From the cell containing the given text, extract its center point as [x, y] coordinate. 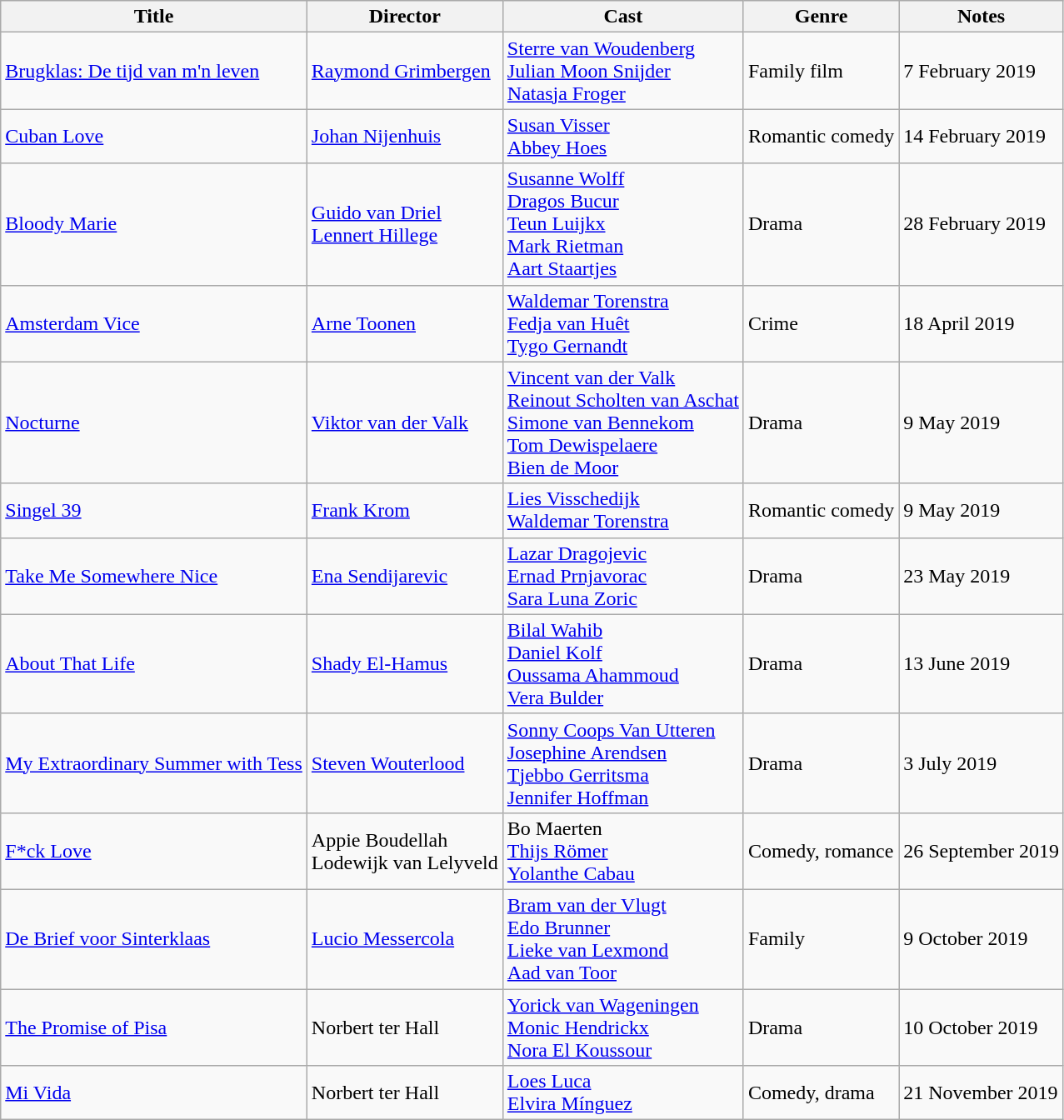
Mi Vida [154, 1093]
Take Me Somewhere Nice [154, 576]
Lies VisschedijkWaldemar Torenstra [623, 510]
28 February 2019 [982, 224]
9 October 2019 [982, 938]
Johan Nijenhuis [405, 137]
Viktor van der Valk [405, 422]
7 February 2019 [982, 71]
Genre [821, 17]
Cuban Love [154, 137]
Ena Sendijarevic [405, 576]
Title [154, 17]
23 May 2019 [982, 576]
21 November 2019 [982, 1093]
F*ck Love [154, 851]
My Extraordinary Summer with Tess [154, 763]
3 July 2019 [982, 763]
Brugklas: De tijd van m'n leven [154, 71]
Steven Wouterlood [405, 763]
Susan VisserAbbey Hoes [623, 137]
10 October 2019 [982, 1027]
Comedy, drama [821, 1093]
Crime [821, 323]
Lucio Messercola [405, 938]
Vincent van der ValkReinout Scholten van AschatSimone van BennekomTom DewispelaereBien de Moor [623, 422]
13 June 2019 [982, 663]
Comedy, romance [821, 851]
Bo MaertenThijs RömerYolanthe Cabau [623, 851]
Sterre van WoudenbergJulian Moon SnijderNatasja Froger [623, 71]
Amsterdam Vice [154, 323]
Bilal WahibDaniel KolfOussama AhammoudVera Bulder [623, 663]
Loes LucaElvira Mínguez [623, 1093]
Appie BoudellahLodewijk van Lelyveld [405, 851]
18 April 2019 [982, 323]
Lazar DragojevicErnad PrnjavoracSara Luna Zoric [623, 576]
Waldemar TorenstraFedja van HuêtTygo Gernandt [623, 323]
Bram van der VlugtEdo BrunnerLieke van LexmondAad van Toor [623, 938]
14 February 2019 [982, 137]
Frank Krom [405, 510]
Family [821, 938]
Singel 39 [154, 510]
Raymond Grimbergen [405, 71]
Shady El-Hamus [405, 663]
Arne Toonen [405, 323]
Yorick van WageningenMonic HendrickxNora El Koussour [623, 1027]
Guido van DrielLennert Hillege [405, 224]
Sonny Coops Van UtterenJosephine ArendsenTjebbo GerritsmaJennifer Hoffman [623, 763]
Family film [821, 71]
The Promise of Pisa [154, 1027]
Susanne WolffDragos BucurTeun LuijkxMark RietmanAart Staartjes [623, 224]
Nocturne [154, 422]
26 September 2019 [982, 851]
Notes [982, 17]
De Brief voor Sinterklaas [154, 938]
Bloody Marie [154, 224]
Cast [623, 17]
Director [405, 17]
About That Life [154, 663]
